From the cell containing the given text, extract its center point as [X, Y] coordinate. 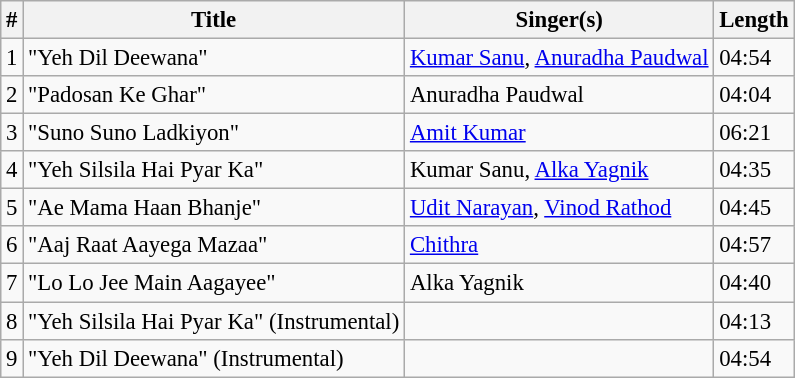
6 [12, 245]
5 [12, 208]
3 [12, 133]
1 [12, 58]
Anuradha Paudwal [560, 95]
"Padosan Ke Ghar" [214, 95]
8 [12, 321]
2 [12, 95]
"Ae Mama Haan Bhanje" [214, 208]
"Yeh Dil Deewana" [214, 58]
06:21 [754, 133]
Amit Kumar [560, 133]
"Yeh Silsila Hai Pyar Ka" (Instrumental) [214, 321]
"Lo Lo Jee Main Aagayee" [214, 283]
Udit Narayan, Vinod Rathod [560, 208]
Title [214, 20]
"Suno Suno Ladkiyon" [214, 133]
04:57 [754, 245]
04:45 [754, 208]
"Yeh Silsila Hai Pyar Ka" [214, 170]
04:04 [754, 95]
4 [12, 170]
Kumar Sanu, Anuradha Paudwal [560, 58]
# [12, 20]
Alka Yagnik [560, 283]
9 [12, 358]
Length [754, 20]
04:40 [754, 283]
"Aaj Raat Aayega Mazaa" [214, 245]
04:13 [754, 321]
Chithra [560, 245]
7 [12, 283]
"Yeh Dil Deewana" (Instrumental) [214, 358]
Kumar Sanu, Alka Yagnik [560, 170]
04:35 [754, 170]
Singer(s) [560, 20]
